Locate the cell with the specified text and output its (X, Y) center coordinate. 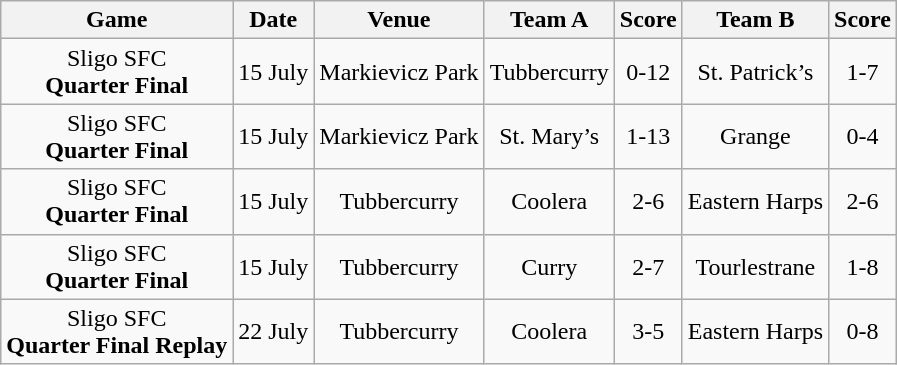
0-4 (863, 136)
Game (117, 20)
St. Patrick’s (755, 72)
Grange (755, 136)
1-7 (863, 72)
Date (274, 20)
1-13 (648, 136)
22 July (274, 332)
St. Mary’s (549, 136)
Sligo SFCQuarter Final Replay (117, 332)
Team A (549, 20)
Tourlestrane (755, 266)
1-8 (863, 266)
Curry (549, 266)
0-8 (863, 332)
3-5 (648, 332)
2-7 (648, 266)
0-12 (648, 72)
Team B (755, 20)
Venue (399, 20)
